From the cell containing the given text, extract its center point as (x, y) coordinate. 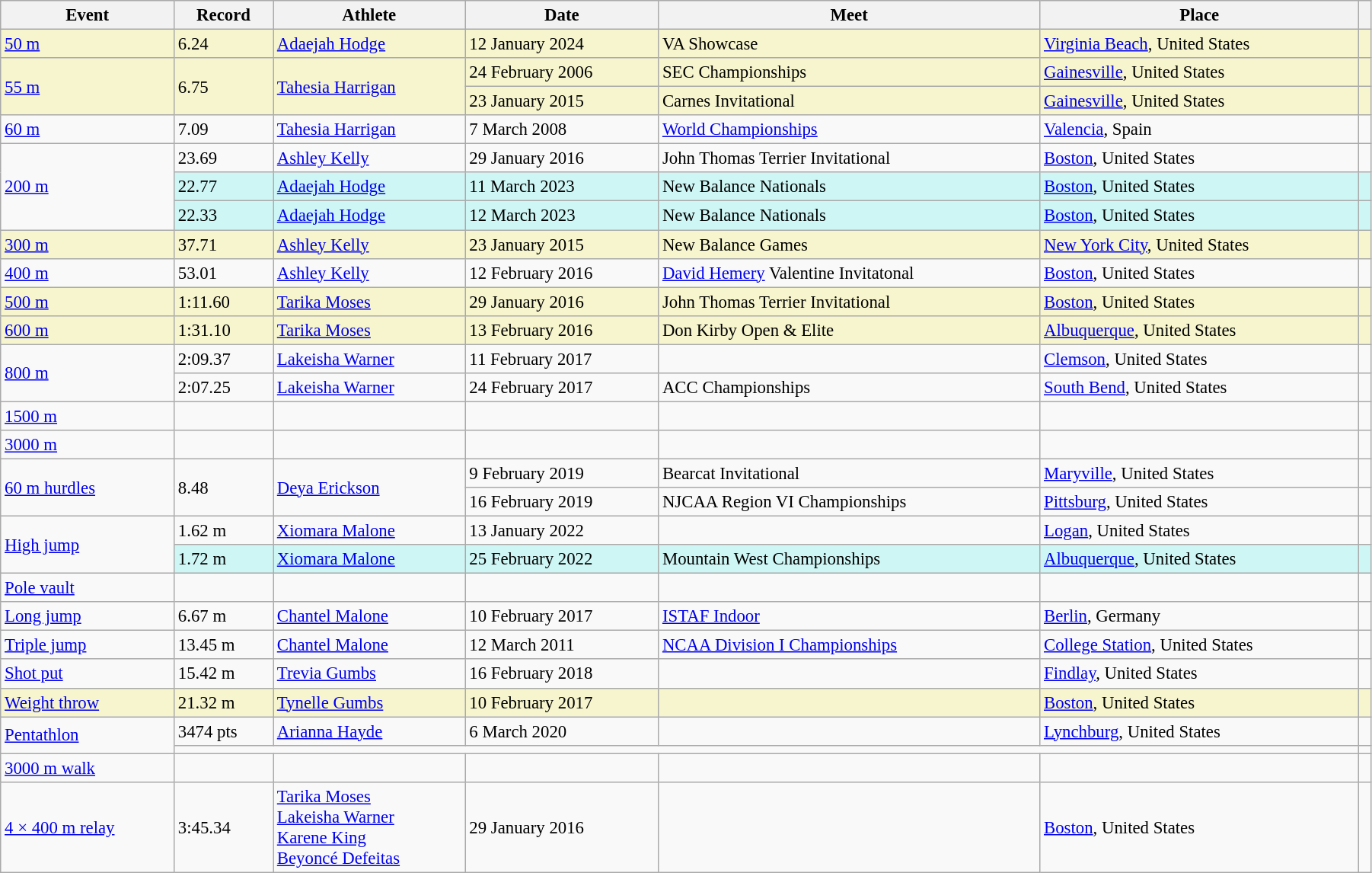
12 March 2011 (562, 645)
2:09.37 (224, 359)
400 m (88, 273)
Tarika MosesLakeisha WarnerKarene KingBeyoncé Defeitas (369, 827)
11 February 2017 (562, 359)
11 March 2023 (562, 187)
New Balance Games (850, 245)
3:45.34 (224, 827)
15.42 m (224, 674)
300 m (88, 245)
Arianna Hayde (369, 731)
Shot put (88, 674)
55 m (88, 87)
Pentathlon (88, 735)
13 January 2022 (562, 531)
23.69 (224, 158)
Long jump (88, 616)
12 March 2023 (562, 216)
6.67 m (224, 616)
3000 m walk (88, 768)
53.01 (224, 273)
Valencia, Spain (1200, 130)
Triple jump (88, 645)
13.45 m (224, 645)
9 February 2019 (562, 473)
800 m (88, 373)
7.09 (224, 130)
Place (1200, 15)
Weight throw (88, 702)
50 m (88, 44)
1:11.60 (224, 302)
Record (224, 15)
ISTAF Indoor (850, 616)
Trevia Gumbs (369, 674)
600 m (88, 330)
6 March 2020 (562, 731)
21.32 m (224, 702)
13 February 2016 (562, 330)
NJCAA Region VI Championships (850, 502)
200 m (88, 187)
3000 m (88, 445)
Tynelle Gumbs (369, 702)
24 February 2017 (562, 388)
Maryville, United States (1200, 473)
25 February 2022 (562, 559)
Event (88, 15)
Logan, United States (1200, 531)
Mountain West Championships (850, 559)
Don Kirby Open & Elite (850, 330)
8.48 (224, 488)
22.33 (224, 216)
VA Showcase (850, 44)
6.75 (224, 87)
Findlay, United States (1200, 674)
Berlin, Germany (1200, 616)
NCAA Division I Championships (850, 645)
4 × 400 m relay (88, 827)
Carnes Invitational (850, 101)
Pole vault (88, 588)
16 February 2019 (562, 502)
60 m hurdles (88, 488)
Athlete (369, 15)
1.62 m (224, 531)
1500 m (88, 416)
1:31.10 (224, 330)
South Bend, United States (1200, 388)
500 m (88, 302)
3474 pts (224, 731)
College Station, United States (1200, 645)
Date (562, 15)
Bearcat Invitational (850, 473)
Lynchburg, United States (1200, 731)
Meet (850, 15)
Deya Erickson (369, 488)
SEC Championships (850, 72)
37.71 (224, 245)
12 February 2016 (562, 273)
16 February 2018 (562, 674)
High jump (88, 545)
60 m (88, 130)
Virginia Beach, United States (1200, 44)
World Championships (850, 130)
Clemson, United States (1200, 359)
David Hemery Valentine Invitatonal (850, 273)
ACC Championships (850, 388)
2:07.25 (224, 388)
24 February 2006 (562, 72)
7 March 2008 (562, 130)
New York City, United States (1200, 245)
6.24 (224, 44)
1.72 m (224, 559)
22.77 (224, 187)
Pittsburg, United States (1200, 502)
12 January 2024 (562, 44)
